Output the [X, Y] coordinate of the center of the cell containing the given text.  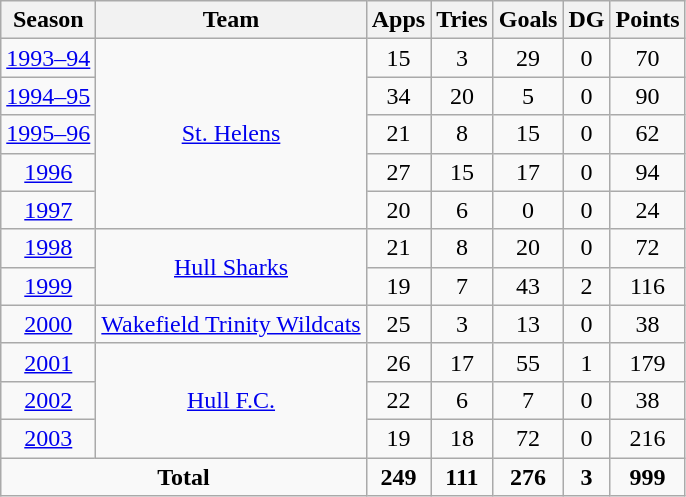
Season [48, 20]
34 [398, 96]
999 [648, 477]
1995–96 [48, 134]
1998 [48, 248]
70 [648, 58]
Wakefield Trinity Wildcats [231, 324]
179 [648, 362]
116 [648, 286]
55 [528, 362]
1 [586, 362]
Hull F.C. [231, 400]
Points [648, 20]
2 [586, 286]
Hull Sharks [231, 267]
Goals [528, 20]
62 [648, 134]
2000 [48, 324]
1999 [48, 286]
1996 [48, 172]
1993–94 [48, 58]
18 [462, 438]
276 [528, 477]
Tries [462, 20]
27 [398, 172]
29 [528, 58]
St. Helens [231, 134]
2001 [48, 362]
Team [231, 20]
25 [398, 324]
5 [528, 96]
1997 [48, 210]
249 [398, 477]
24 [648, 210]
DG [586, 20]
216 [648, 438]
Total [184, 477]
26 [398, 362]
Apps [398, 20]
1994–95 [48, 96]
2003 [48, 438]
22 [398, 400]
13 [528, 324]
43 [528, 286]
111 [462, 477]
94 [648, 172]
90 [648, 96]
2002 [48, 400]
